Scan for the cell matching the given text and deliver its (x, y) coordinate at center. 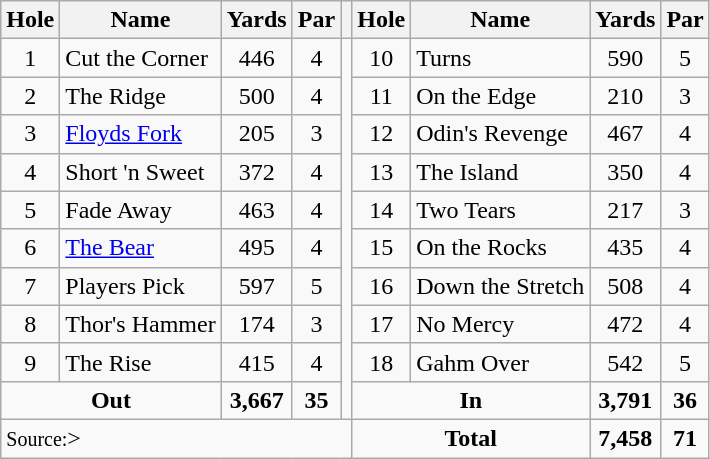
Thor's Hammer (140, 324)
11 (382, 96)
In (471, 400)
Turns (500, 58)
On the Edge (500, 96)
415 (256, 362)
Odin's Revenge (500, 134)
On the Rocks (500, 248)
17 (382, 324)
3,667 (256, 400)
Total (471, 438)
597 (256, 286)
Down the Stretch (500, 286)
435 (626, 248)
18 (382, 362)
The Rise (140, 362)
71 (685, 438)
210 (626, 96)
7 (30, 286)
174 (256, 324)
16 (382, 286)
13 (382, 172)
No Mercy (500, 324)
36 (685, 400)
472 (626, 324)
446 (256, 58)
7,458 (626, 438)
350 (626, 172)
The Bear (140, 248)
Cut the Corner (140, 58)
500 (256, 96)
Two Tears (500, 210)
Gahm Over (500, 362)
590 (626, 58)
The Ridge (140, 96)
Source:> (176, 438)
8 (30, 324)
Out (111, 400)
6 (30, 248)
2 (30, 96)
508 (626, 286)
3,791 (626, 400)
467 (626, 134)
The Island (500, 172)
495 (256, 248)
35 (316, 400)
217 (626, 210)
Short 'n Sweet (140, 172)
14 (382, 210)
9 (30, 362)
15 (382, 248)
Fade Away (140, 210)
1 (30, 58)
372 (256, 172)
463 (256, 210)
Floyds Fork (140, 134)
542 (626, 362)
12 (382, 134)
Players Pick (140, 286)
10 (382, 58)
205 (256, 134)
